Detect which cell encompasses the target text, then output its [X, Y] center coordinate. 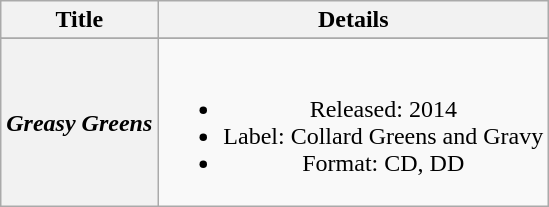
Details [354, 20]
Greasy Greens [80, 122]
Title [80, 20]
Released: 2014Label: Collard Greens and GravyFormat: CD, DD [354, 122]
